Identify which cell holds the provided text, then report its [x, y] central coordinate. 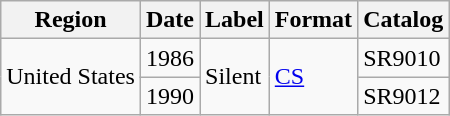
Silent [235, 77]
SR9010 [404, 58]
Label [235, 20]
CS [313, 77]
United States [71, 77]
1986 [170, 58]
Format [313, 20]
Date [170, 20]
SR9012 [404, 96]
Catalog [404, 20]
Region [71, 20]
1990 [170, 96]
